For the text-containing cell, return its midpoint in [x, y] coordinate format. 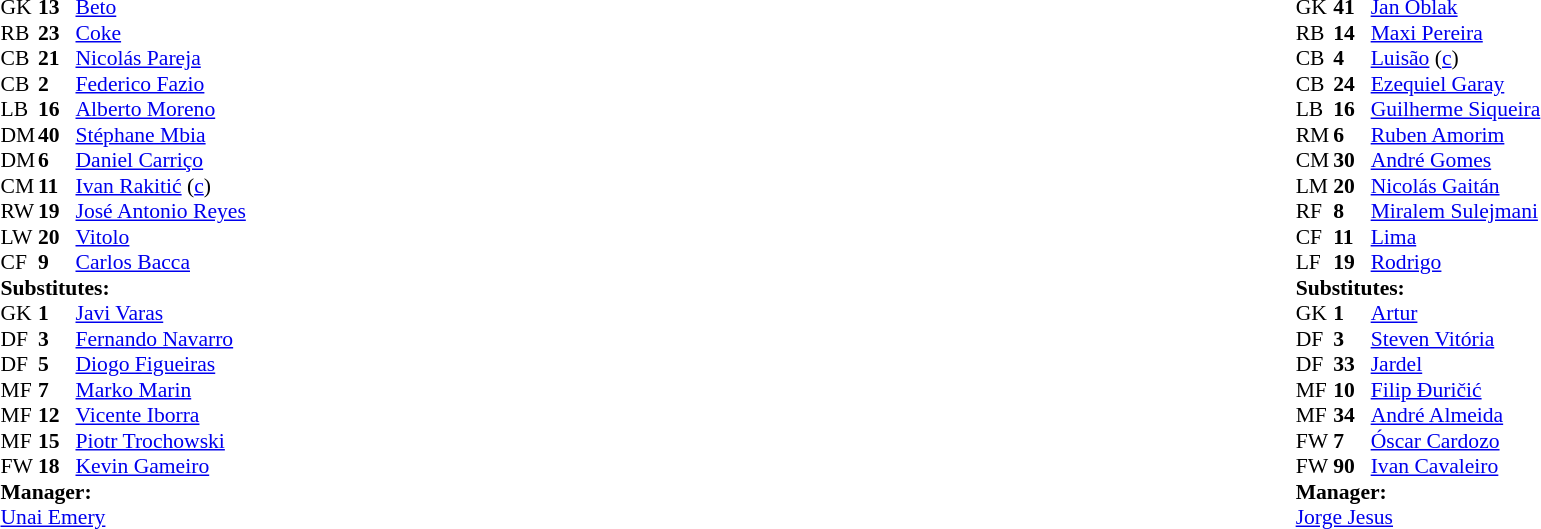
14 [1352, 33]
Lima [1456, 237]
2 [57, 84]
Coke [161, 33]
Piotr Trochowski [161, 441]
André Almeida [1456, 415]
8 [1352, 211]
Nicolás Gaitán [1456, 186]
Filip Đuričić [1456, 390]
40 [57, 135]
RF [1315, 211]
Nicolás Pareja [161, 59]
15 [57, 441]
RM [1315, 135]
Luisão (c) [1456, 59]
90 [1352, 467]
4 [1352, 59]
Maxi Pereira [1456, 33]
Artur [1456, 313]
23 [57, 33]
5 [57, 365]
Steven Vitória [1456, 339]
Federico Fazio [161, 84]
André Gomes [1456, 161]
24 [1352, 84]
Fernando Navarro [161, 339]
9 [57, 263]
Guilherme Siqueira [1456, 109]
Óscar Cardozo [1456, 441]
Rodrigo [1456, 263]
Javi Varas [161, 313]
18 [57, 467]
30 [1352, 161]
33 [1352, 365]
Marko Marin [161, 390]
Ivan Cavaleiro [1456, 467]
LM [1315, 186]
Vicente Iborra [161, 415]
Stéphane Mbia [161, 135]
Carlos Bacca [161, 263]
12 [57, 415]
Daniel Carriço [161, 161]
Alberto Moreno [161, 109]
Kevin Gameiro [161, 467]
RW [19, 211]
Jardel [1456, 365]
José Antonio Reyes [161, 211]
34 [1352, 415]
Miralem Sulejmani [1456, 211]
LW [19, 237]
Ruben Amorim [1456, 135]
Ivan Rakitić (c) [161, 186]
10 [1352, 390]
Vitolo [161, 237]
Ezequiel Garay [1456, 84]
LF [1315, 263]
21 [57, 59]
Diogo Figueiras [161, 365]
